Capture the cell that displays the provided text and extract its [X, Y] central coordinate. 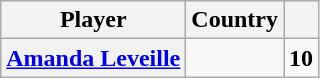
Amanda Leveille [94, 58]
10 [302, 58]
Player [94, 20]
Country [235, 20]
